Provide the (X, Y) coordinate of the cell's center where the given text is located.  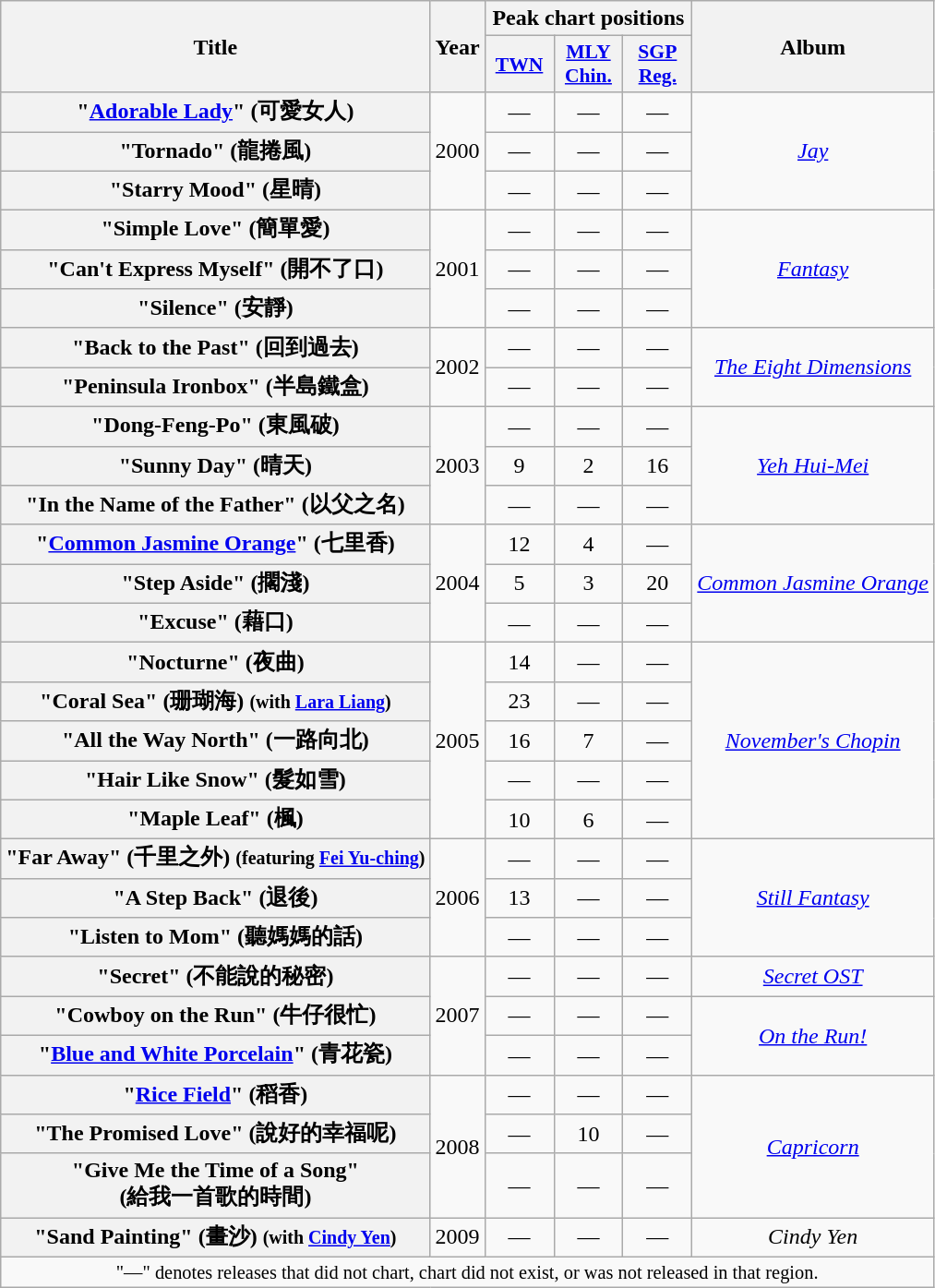
12 (519, 545)
23 (519, 702)
2005 (458, 740)
"Sand Painting" (畫沙) (with Cindy Yen) (216, 1237)
"In the Name of the Father" (以父之名) (216, 506)
"Hair Like Snow" (髮如雪) (216, 781)
"—" denotes releases that did not chart, chart did not exist, or was not released in that region. (467, 1272)
On the Run! (813, 1036)
"Peninsula Ironbox" (半島鐵盒) (216, 388)
"Nocturne" (夜曲) (216, 663)
"Listen to Mom" (聽媽媽的話) (216, 938)
"Common Jasmine Orange" (七里香) (216, 545)
"Blue and White Porcelain" (青花瓷) (216, 1054)
Secret OST (813, 977)
2007 (458, 1016)
"Maple Leaf" (楓) (216, 820)
"Step Aside" (擱淺) (216, 584)
"Tornado" (龍捲風) (216, 151)
TWN (519, 65)
"Dong-Feng-Po" (東風破) (216, 427)
Peak chart positions (589, 18)
"Rice Field" (稻香) (216, 1095)
November's Chopin (813, 740)
"Cowboy on the Run" (牛仔很忙) (216, 1016)
"Silence" (安靜) (216, 308)
3 (589, 584)
"Coral Sea" (珊瑚海) (with Lara Liang) (216, 702)
"Can't Express Myself" (開不了口) (216, 270)
Cindy Yen (813, 1237)
"Back to the Past" (回到過去) (216, 347)
"Adorable Lady" (可愛女人) (216, 113)
2 (589, 465)
Title (216, 46)
"Sunny Day" (晴天) (216, 465)
20 (657, 584)
"Far Away" (千里之外) (featuring Fei Yu-ching) (216, 859)
"Simple Love" (簡單愛) (216, 231)
14 (519, 663)
"A Step Back" (退後) (216, 897)
Common Jasmine Orange (813, 584)
The Eight Dimensions (813, 367)
"Excuse" (藉口) (216, 622)
Album (813, 46)
13 (519, 897)
"Give Me the Time of a Song"(給我一首歌的時間) (216, 1186)
Year (458, 46)
4 (589, 545)
2009 (458, 1237)
9 (519, 465)
MLY Chin. (589, 65)
2004 (458, 584)
2001 (458, 270)
2000 (458, 151)
7 (589, 740)
"The Promised Love" (說好的幸福呢) (216, 1134)
2002 (458, 367)
SGP Reg. (657, 65)
2008 (458, 1147)
Fantasy (813, 270)
Yeh Hui-Mei (813, 465)
5 (519, 584)
6 (589, 820)
"All the Way North" (一路向北) (216, 740)
Still Fantasy (813, 898)
2006 (458, 898)
Jay (813, 151)
"Starry Mood" (星晴) (216, 190)
Capricorn (813, 1147)
2003 (458, 465)
"Secret" (不能說的秘密) (216, 977)
